Return the (x, y) coordinate for the center point of the cell that contains the specified text.  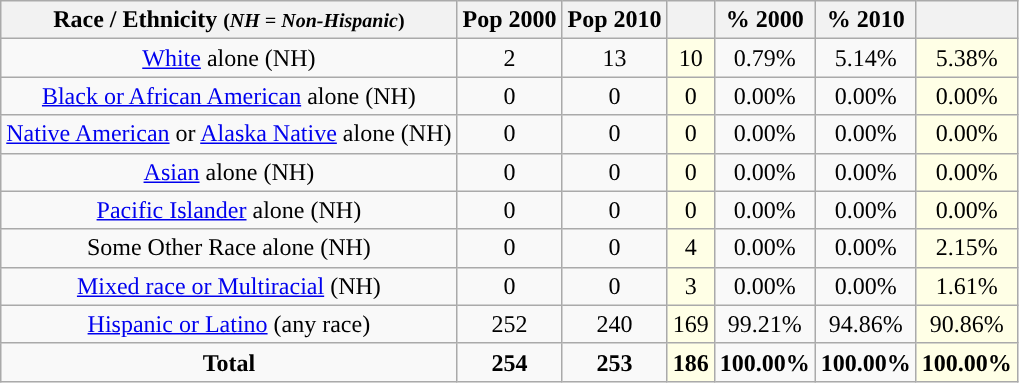
13 (614, 58)
Asian alone (NH) (229, 172)
10 (690, 58)
% 2000 (764, 20)
Native American or Alaska Native alone (NH) (229, 134)
240 (614, 324)
169 (690, 324)
1.61% (966, 286)
3 (690, 286)
Black or African American alone (NH) (229, 96)
Pop 2010 (614, 20)
99.21% (764, 324)
5.14% (866, 58)
94.86% (866, 324)
Pop 2000 (510, 20)
Pacific Islander alone (NH) (229, 210)
Total (229, 362)
% 2010 (866, 20)
252 (510, 324)
4 (690, 248)
253 (614, 362)
0.79% (764, 58)
White alone (NH) (229, 58)
254 (510, 362)
Mixed race or Multiracial (NH) (229, 286)
Race / Ethnicity (NH = Non-Hispanic) (229, 20)
Hispanic or Latino (any race) (229, 324)
2.15% (966, 248)
2 (510, 58)
Some Other Race alone (NH) (229, 248)
5.38% (966, 58)
186 (690, 362)
90.86% (966, 324)
